Determine the [x, y] coordinate at the center of the cell enclosing the given text.  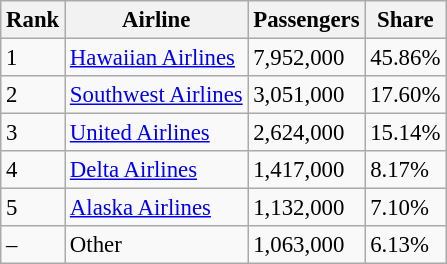
Alaska Airlines [156, 208]
1,417,000 [306, 170]
United Airlines [156, 133]
2 [33, 95]
Share [406, 20]
Hawaiian Airlines [156, 58]
1,063,000 [306, 245]
8.17% [406, 170]
Southwest Airlines [156, 95]
1,132,000 [306, 208]
45.86% [406, 58]
17.60% [406, 95]
4 [33, 170]
– [33, 245]
3,051,000 [306, 95]
5 [33, 208]
6.13% [406, 245]
1 [33, 58]
Rank [33, 20]
3 [33, 133]
Delta Airlines [156, 170]
Passengers [306, 20]
2,624,000 [306, 133]
7,952,000 [306, 58]
15.14% [406, 133]
7.10% [406, 208]
Airline [156, 20]
Other [156, 245]
